Find where the given text appears and provide that cell's center as (X, Y) coordinate. 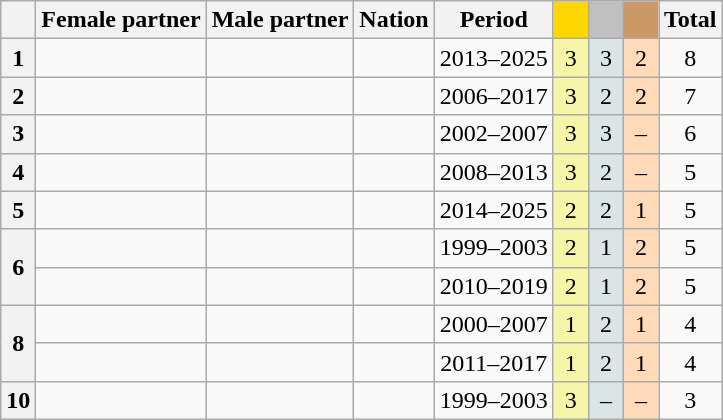
Female partner (121, 20)
2002–2007 (494, 134)
2000–2007 (494, 324)
2006–2017 (494, 96)
2014–2025 (494, 210)
2011–2017 (494, 362)
Period (494, 20)
2013–2025 (494, 58)
7 (690, 96)
Nation (394, 20)
Male partner (280, 20)
Total (690, 20)
10 (18, 400)
2008–2013 (494, 172)
2010–2019 (494, 286)
